Extract the (x, y) coordinate from the center of the cell holding the provided text.  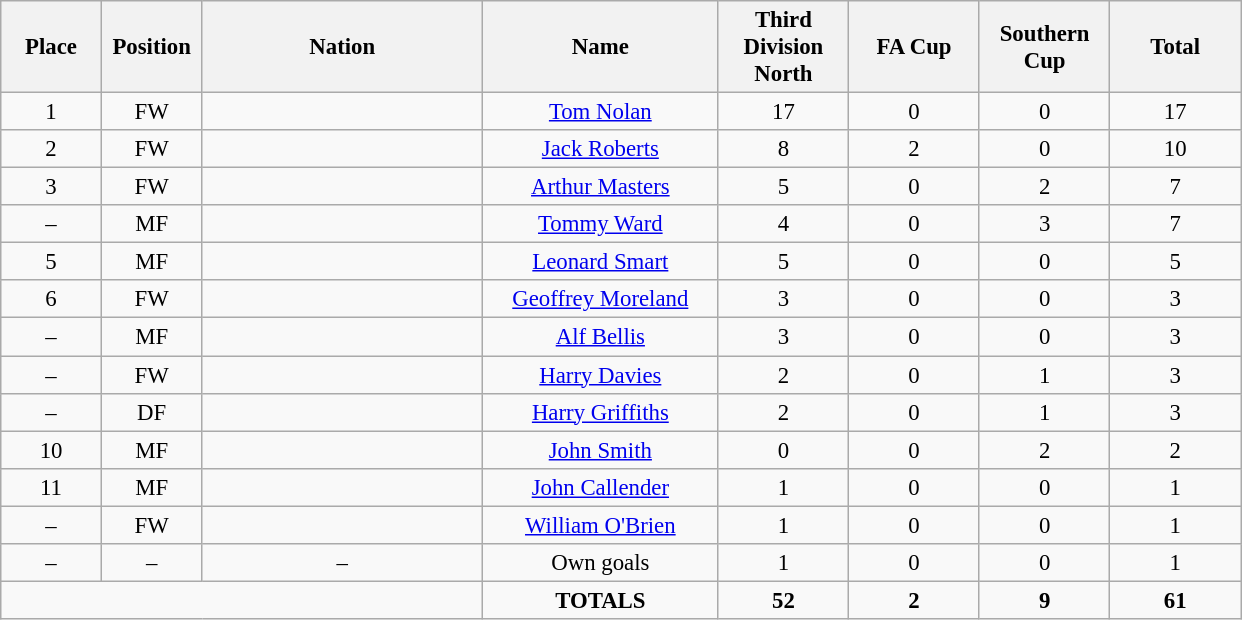
4 (784, 224)
8 (784, 149)
Arthur Masters (601, 187)
Harry Davies (601, 375)
TOTALS (601, 600)
Geoffrey Moreland (601, 299)
Harry Griffiths (601, 412)
9 (1044, 600)
Jack Roberts (601, 149)
DF (152, 412)
61 (1176, 600)
Nation (342, 47)
Name (601, 47)
52 (784, 600)
Total (1176, 47)
Position (152, 47)
Tommy Ward (601, 224)
Third Division North (784, 47)
John Smith (601, 450)
Southern Cup (1044, 47)
Own goals (601, 563)
Alf Bellis (601, 337)
William O'Brien (601, 525)
FA Cup (914, 47)
11 (52, 487)
Place (52, 47)
John Callender (601, 487)
Leonard Smart (601, 262)
6 (52, 299)
Tom Nolan (601, 112)
